Provide the (X, Y) coordinate of the cell's center where the given text is located.  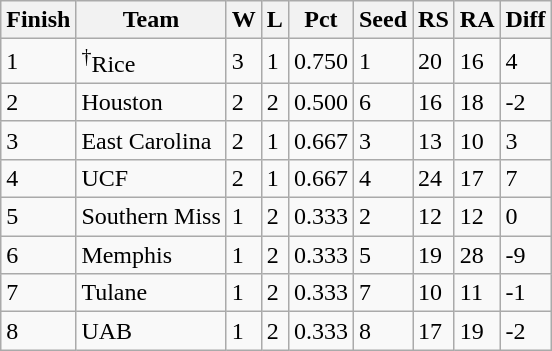
East Carolina (151, 140)
28 (477, 255)
24 (434, 178)
Team (151, 20)
Memphis (151, 255)
-9 (526, 255)
0 (526, 217)
UAB (151, 331)
Finish (38, 20)
Southern Miss (151, 217)
RS (434, 20)
Houston (151, 102)
13 (434, 140)
†Rice (151, 62)
Pct (320, 20)
Seed (382, 20)
18 (477, 102)
UCF (151, 178)
-1 (526, 293)
0.750 (320, 62)
RA (477, 20)
0.500 (320, 102)
Diff (526, 20)
Tulane (151, 293)
20 (434, 62)
L (274, 20)
W (244, 20)
11 (477, 293)
